Locate the cell with the specified text and output its (X, Y) center coordinate. 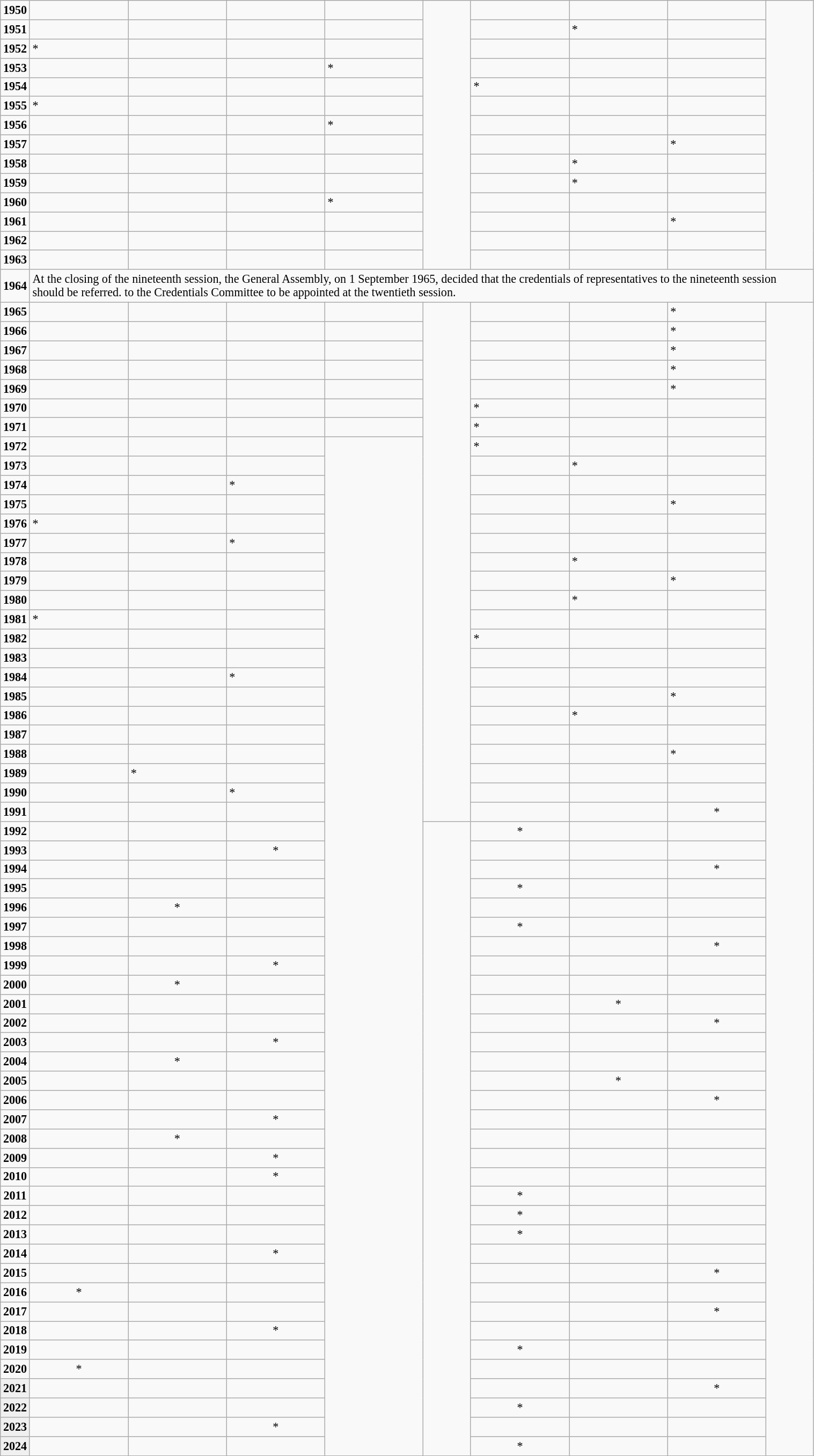
1953 (15, 68)
1986 (15, 715)
2018 (15, 1330)
2011 (15, 1196)
1974 (15, 485)
1993 (15, 850)
2003 (15, 1042)
1983 (15, 658)
1950 (15, 10)
1998 (15, 946)
1958 (15, 164)
1962 (15, 240)
1992 (15, 831)
2001 (15, 1004)
1966 (15, 331)
1994 (15, 869)
2016 (15, 1292)
2019 (15, 1350)
1971 (15, 427)
1976 (15, 523)
1952 (15, 48)
1968 (15, 370)
2015 (15, 1273)
1995 (15, 889)
1963 (15, 260)
2008 (15, 1138)
1988 (15, 754)
1956 (15, 125)
1973 (15, 466)
2007 (15, 1119)
2023 (15, 1426)
2012 (15, 1215)
2010 (15, 1177)
1957 (15, 144)
2014 (15, 1254)
1967 (15, 350)
1987 (15, 735)
1969 (15, 389)
1951 (15, 29)
1954 (15, 87)
2006 (15, 1100)
1999 (15, 965)
2021 (15, 1388)
1970 (15, 408)
1975 (15, 504)
1991 (15, 811)
2017 (15, 1311)
1980 (15, 600)
1972 (15, 447)
1984 (15, 677)
1996 (15, 908)
2005 (15, 1081)
1960 (15, 202)
1977 (15, 543)
1981 (15, 619)
1982 (15, 639)
1978 (15, 562)
1989 (15, 773)
2013 (15, 1234)
2022 (15, 1407)
1985 (15, 696)
2002 (15, 1023)
1965 (15, 312)
2020 (15, 1369)
1964 (15, 286)
1979 (15, 581)
1961 (15, 221)
1959 (15, 183)
2024 (15, 1446)
1955 (15, 106)
2004 (15, 1062)
1990 (15, 792)
2009 (15, 1158)
1997 (15, 927)
2000 (15, 985)
